Find where the given text appears and provide that cell's center as [x, y] coordinate. 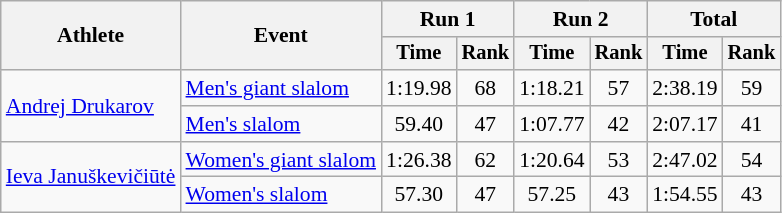
57.25 [552, 195]
Run 1 [448, 19]
1:20.64 [552, 160]
53 [619, 160]
59.40 [418, 124]
1:26.38 [418, 160]
Men's slalom [282, 124]
Run 2 [580, 19]
42 [619, 124]
59 [752, 88]
57.30 [418, 195]
54 [752, 160]
1:18.21 [552, 88]
Women's slalom [282, 195]
68 [486, 88]
2:07.17 [684, 124]
41 [752, 124]
2:38.19 [684, 88]
57 [619, 88]
Total [714, 19]
Men's giant slalom [282, 88]
Athlete [91, 36]
62 [486, 160]
Ieva Januškevičiūtė [91, 178]
1:19.98 [418, 88]
2:47.02 [684, 160]
1:54.55 [684, 195]
Andrej Drukarov [91, 106]
Women's giant slalom [282, 160]
1:07.77 [552, 124]
Event [282, 36]
